For the text-containing cell, return its midpoint in [X, Y] coordinate format. 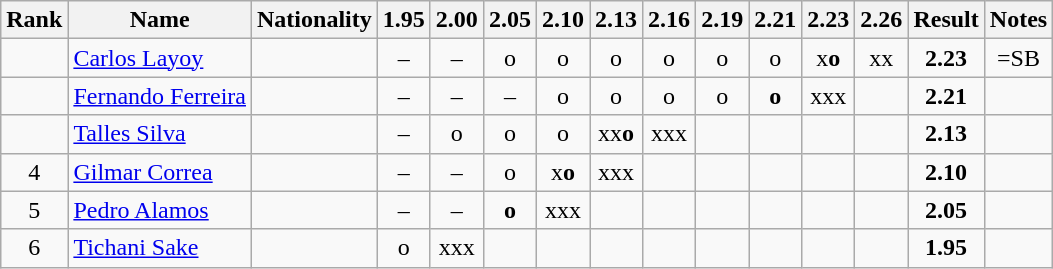
Name [160, 20]
Nationality [315, 20]
5 [34, 210]
4 [34, 172]
6 [34, 248]
=SB [1018, 58]
xx [882, 58]
Result [946, 20]
Tichani Sake [160, 248]
2.00 [456, 20]
xxo [616, 134]
2.19 [722, 20]
Carlos Layoy [160, 58]
Pedro Alamos [160, 210]
2.16 [670, 20]
Rank [34, 20]
Fernando Ferreira [160, 96]
2.26 [882, 20]
Talles Silva [160, 134]
Notes [1018, 20]
Gilmar Correa [160, 172]
